For the text-containing cell, return its midpoint in [X, Y] coordinate format. 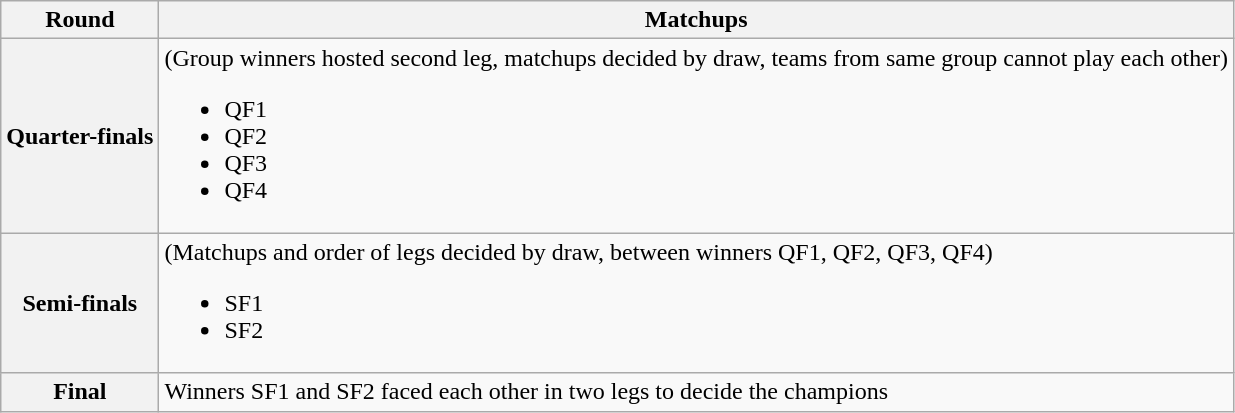
Final [80, 392]
Quarter-finals [80, 136]
Matchups [696, 20]
(Group winners hosted second leg, matchups decided by draw, teams from same group cannot play each other)QF1QF2QF3QF4 [696, 136]
Winners SF1 and SF2 faced each other in two legs to decide the champions [696, 392]
Round [80, 20]
(Matchups and order of legs decided by draw, between winners QF1, QF2, QF3, QF4)SF1SF2 [696, 303]
Semi-finals [80, 303]
